Detect which cell encompasses the target text, then output its [X, Y] center coordinate. 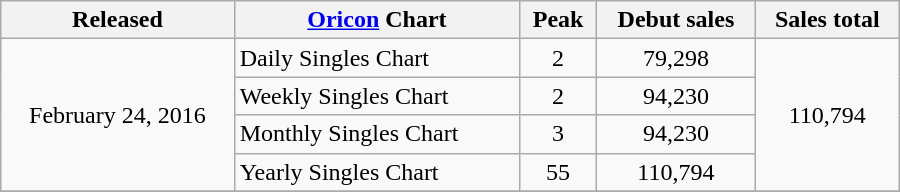
Oricon Chart [377, 20]
3 [558, 134]
Yearly Singles Chart [377, 172]
Daily Singles Chart [377, 58]
79,298 [676, 58]
Weekly Singles Chart [377, 96]
February 24, 2016 [118, 115]
Sales total [827, 20]
55 [558, 172]
Debut sales [676, 20]
Peak [558, 20]
Monthly Singles Chart [377, 134]
Released [118, 20]
